Return (X, Y) of the center of cell containing provided text 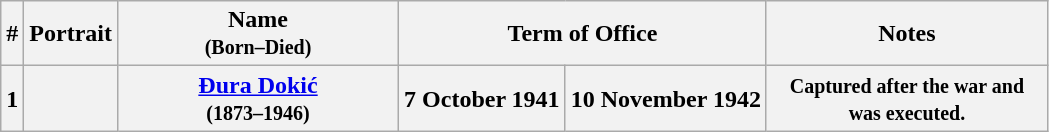
# (12, 34)
Portrait (71, 34)
1 (12, 98)
Đura Dokić(1873–1946) (258, 98)
Name(Born–Died) (258, 34)
Captured after the war and was executed. (906, 98)
Term of Office (583, 34)
7 October 1941 (482, 98)
10 November 1942 (666, 98)
Notes (906, 34)
